From the cell containing the given text, extract its center point as [X, Y] coordinate. 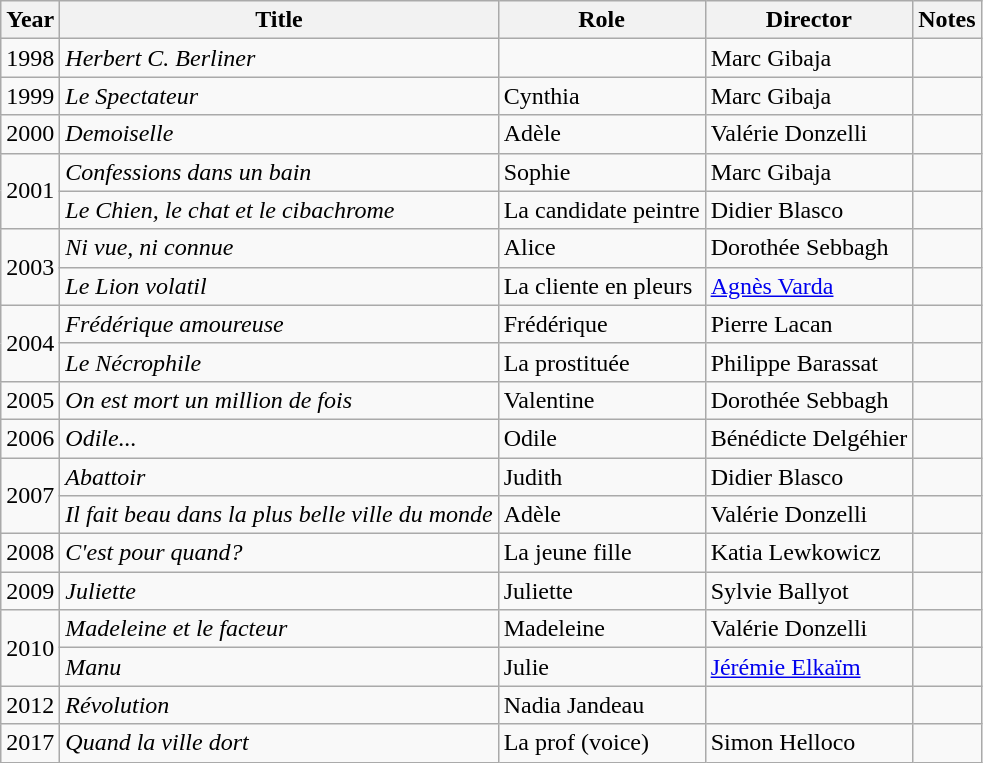
2004 [30, 343]
Frédérique amoureuse [279, 324]
La jeune fille [602, 553]
2000 [30, 134]
Bénédicte Delgéhier [809, 438]
2010 [30, 648]
C'est pour quand? [279, 553]
Title [279, 20]
Herbert C. Berliner [279, 58]
Quand la ville dort [279, 743]
Manu [279, 667]
Odile... [279, 438]
2009 [30, 591]
Le Spectateur [279, 96]
Révolution [279, 705]
Director [809, 20]
Katia Lewkowicz [809, 553]
2008 [30, 553]
1999 [30, 96]
Sylvie Ballyot [809, 591]
Madeleine [602, 629]
1998 [30, 58]
Jérémie Elkaïm [809, 667]
Le Nécrophile [279, 362]
Year [30, 20]
2005 [30, 400]
La prostituée [602, 362]
2001 [30, 191]
Ni vue, ni connue [279, 248]
Abattoir [279, 477]
Agnès Varda [809, 286]
Simon Helloco [809, 743]
Nadia Jandeau [602, 705]
La cliente en pleurs [602, 286]
2012 [30, 705]
Cynthia [602, 96]
Judith [602, 477]
Philippe Barassat [809, 362]
2007 [30, 496]
La candidate peintre [602, 210]
Il fait beau dans la plus belle ville du monde [279, 515]
La prof (voice) [602, 743]
2003 [30, 267]
Le Lion volatil [279, 286]
Role [602, 20]
Madeleine et le facteur [279, 629]
On est mort un million de fois [279, 400]
2017 [30, 743]
Julie [602, 667]
Demoiselle [279, 134]
Notes [947, 20]
Sophie [602, 172]
Le Chien, le chat et le cibachrome [279, 210]
2006 [30, 438]
Odile [602, 438]
Confessions dans un bain [279, 172]
Alice [602, 248]
Pierre Lacan [809, 324]
Frédérique [602, 324]
Valentine [602, 400]
